Search for the cell housing the specified text and yield its [X, Y] center coordinate. 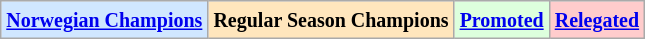
Relegated [596, 20]
Promoted [502, 20]
Norwegian Champions [104, 20]
Regular Season Champions [331, 20]
